Return [X, Y] of the center of cell containing provided text 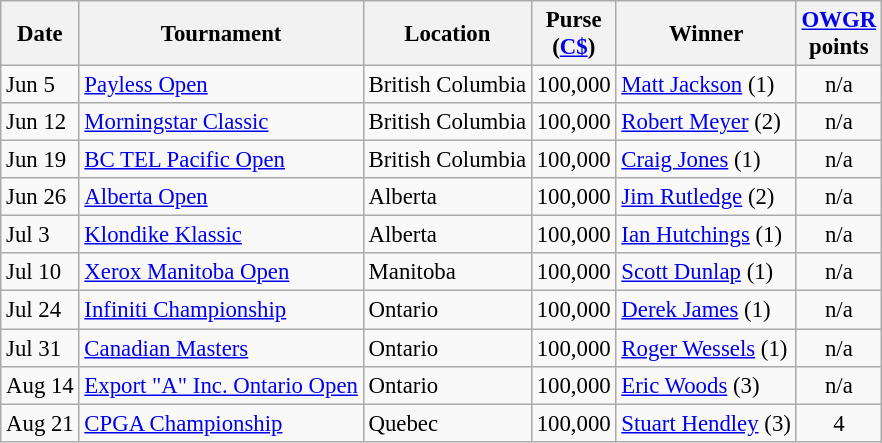
Roger Wessels (1) [706, 348]
Aug 14 [40, 385]
Export "A" Inc. Ontario Open [221, 385]
Derek James (1) [706, 310]
Ian Hutchings (1) [706, 235]
Jun 19 [40, 160]
Quebec [447, 423]
Craig Jones (1) [706, 160]
OWGRpoints [838, 34]
Tournament [221, 34]
Infiniti Championship [221, 310]
Jul 3 [40, 235]
Jun 5 [40, 85]
Jul 31 [40, 348]
Xerox Manitoba Open [221, 273]
BC TEL Pacific Open [221, 160]
Canadian Masters [221, 348]
Scott Dunlap (1) [706, 273]
Eric Woods (3) [706, 385]
Jul 10 [40, 273]
Jul 24 [40, 310]
Jun 12 [40, 122]
CPGA Championship [221, 423]
Jim Rutledge (2) [706, 197]
Date [40, 34]
Robert Meyer (2) [706, 122]
Klondike Klassic [221, 235]
Location [447, 34]
Jun 26 [40, 197]
Payless Open [221, 85]
Stuart Hendley (3) [706, 423]
Manitoba [447, 273]
Aug 21 [40, 423]
Purse(C$) [574, 34]
Matt Jackson (1) [706, 85]
Winner [706, 34]
Morningstar Classic [221, 122]
Alberta Open [221, 197]
4 [838, 423]
